Pinpoint the cell where the given text exists, returning its [X, Y] midpoint coordinate. 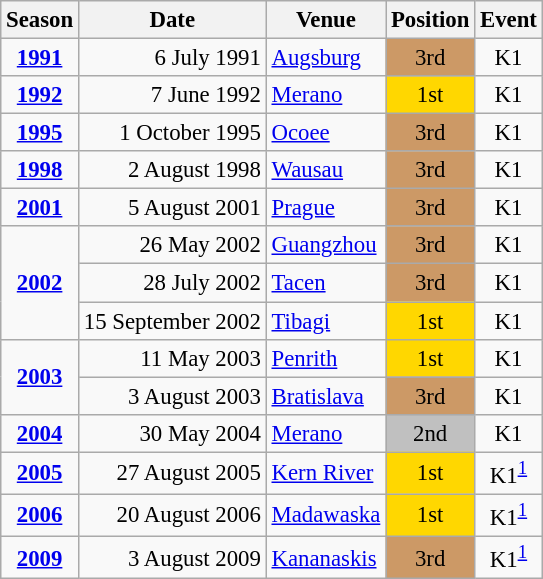
Penrith [326, 358]
11 May 2003 [172, 358]
1 October 1995 [172, 133]
2004 [40, 433]
2003 [40, 376]
Ocoee [326, 133]
20 August 2006 [172, 515]
Season [40, 20]
6 July 1991 [172, 58]
Tibagi [326, 321]
Kananaskis [326, 557]
Venue [326, 20]
5 August 2001 [172, 208]
Augsburg [326, 58]
3 August 2003 [172, 396]
Kern River [326, 473]
Bratislava [326, 396]
Tacen [326, 283]
2005 [40, 473]
Wausau [326, 170]
30 May 2004 [172, 433]
2009 [40, 557]
1998 [40, 170]
Event [509, 20]
Guangzhou [326, 245]
Madawaska [326, 515]
Position [430, 20]
28 July 2002 [172, 283]
2002 [40, 282]
1991 [40, 58]
27 August 2005 [172, 473]
2 August 1998 [172, 170]
7 June 1992 [172, 95]
2006 [40, 515]
1995 [40, 133]
2001 [40, 208]
2nd [430, 433]
1992 [40, 95]
26 May 2002 [172, 245]
3 August 2009 [172, 557]
15 September 2002 [172, 321]
Date [172, 20]
Prague [326, 208]
